Identify which cell holds the provided text, then report its (X, Y) central coordinate. 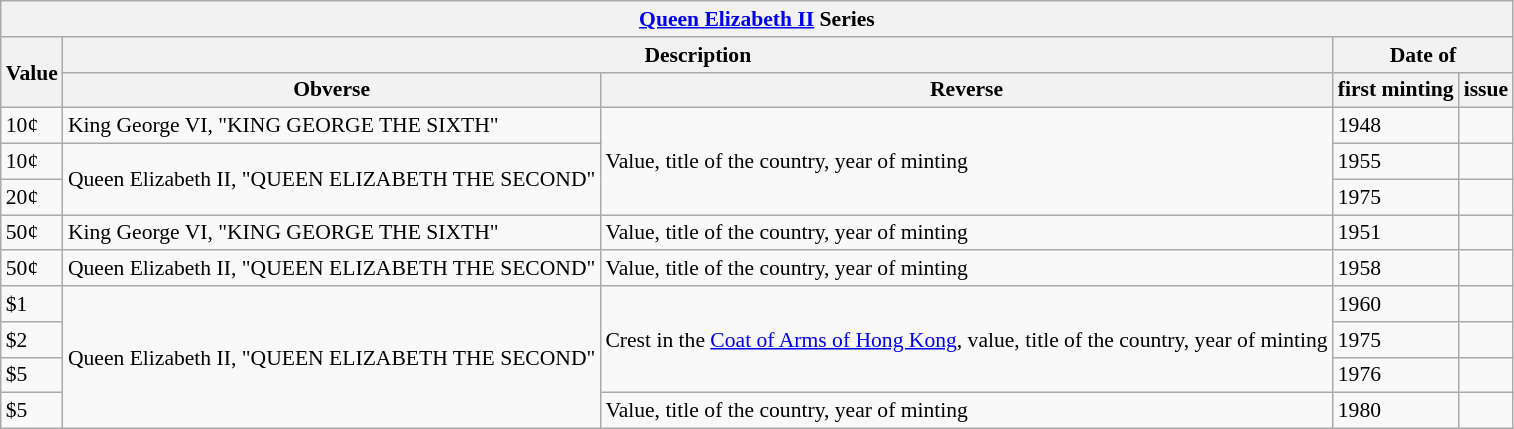
issue (1486, 90)
1960 (1396, 304)
1980 (1396, 411)
Date of (1423, 55)
1951 (1396, 233)
1948 (1396, 126)
1958 (1396, 269)
$2 (32, 340)
1976 (1396, 375)
Crest in the Coat of Arms of Hong Kong, value, title of the country, year of minting (966, 340)
first minting (1396, 90)
20¢ (32, 197)
Obverse (332, 90)
Reverse (966, 90)
$1 (32, 304)
Queen Elizabeth II Series (757, 19)
Description (698, 55)
1955 (1396, 162)
Value (32, 72)
